Locate the cell with the specified text and output its (x, y) center coordinate. 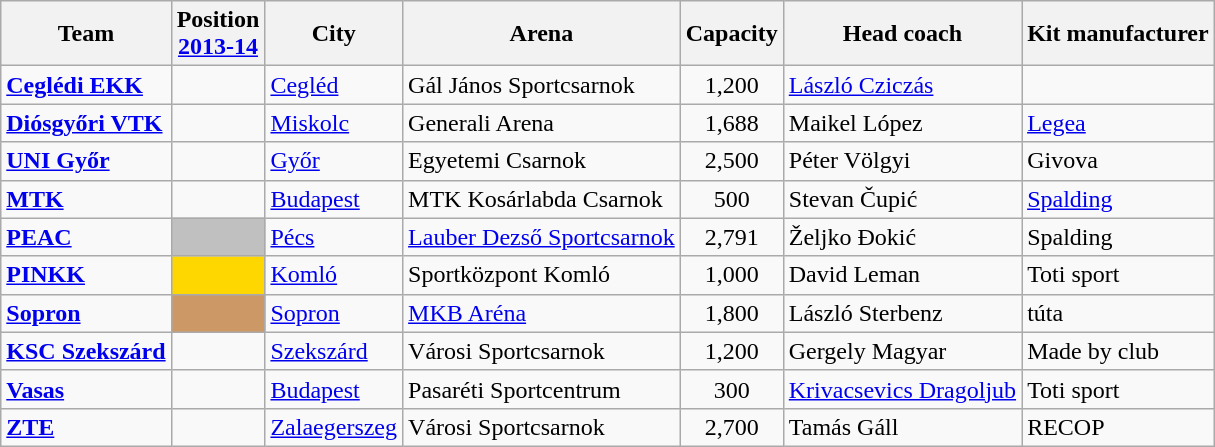
Head coach (902, 34)
Miskolc (334, 123)
Zalaegerszeg (334, 427)
László Cziczás (902, 85)
Tamás Gáll (902, 427)
RECOP (1118, 427)
Generali Arena (542, 123)
PEAC (86, 237)
Ceglédi EKK (86, 85)
2,700 (732, 427)
2,500 (732, 161)
Lauber Dezső Sportcsarnok (542, 237)
Pécs (334, 237)
Diósgyőri VTK (86, 123)
MTK (86, 199)
Position2013-14 (218, 34)
1,800 (732, 313)
Team (86, 34)
László Sterbenz (902, 313)
Arena (542, 34)
Cegléd (334, 85)
David Leman (902, 275)
Maikel López (902, 123)
500 (732, 199)
Krivacsevics Dragoljub (902, 389)
300 (732, 389)
1,000 (732, 275)
Egyetemi Csarnok (542, 161)
Kit manufacturer (1118, 34)
Komló (334, 275)
Pasaréti Sportcentrum (542, 389)
KSC Szekszárd (86, 351)
Givova (1118, 161)
MKB Aréna (542, 313)
Szekszárd (334, 351)
Stevan Čupić (902, 199)
1,688 (732, 123)
túta (1118, 313)
Sportközpont Komló (542, 275)
Legea (1118, 123)
Győr (334, 161)
Péter Völgyi (902, 161)
PINKK (86, 275)
Gál János Sportcsarnok (542, 85)
MTK Kosárlabda Csarnok (542, 199)
Gergely Magyar (902, 351)
UNI Győr (86, 161)
Vasas (86, 389)
Capacity (732, 34)
ZTE (86, 427)
City (334, 34)
2,791 (732, 237)
Made by club (1118, 351)
Željko Đokić (902, 237)
